Detect which cell encompasses the target text, then output its (x, y) center coordinate. 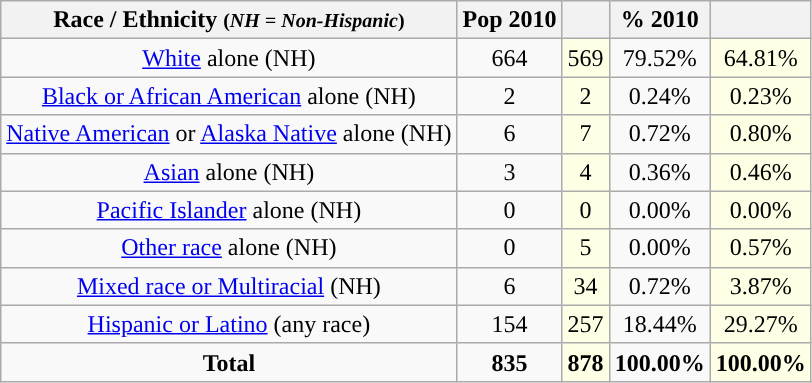
29.27% (760, 324)
Race / Ethnicity (NH = Non-Hispanic) (229, 20)
Asian alone (NH) (229, 172)
878 (586, 362)
64.81% (760, 58)
7 (586, 134)
34 (586, 286)
Mixed race or Multiracial (NH) (229, 286)
154 (510, 324)
5 (586, 248)
Native American or Alaska Native alone (NH) (229, 134)
4 (586, 172)
Pacific Islander alone (NH) (229, 210)
0.36% (660, 172)
White alone (NH) (229, 58)
Pop 2010 (510, 20)
0.80% (760, 134)
0.46% (760, 172)
0.57% (760, 248)
18.44% (660, 324)
Black or African American alone (NH) (229, 96)
Other race alone (NH) (229, 248)
3.87% (760, 286)
3 (510, 172)
835 (510, 362)
Hispanic or Latino (any race) (229, 324)
0.23% (760, 96)
% 2010 (660, 20)
Total (229, 362)
569 (586, 58)
0.24% (660, 96)
257 (586, 324)
664 (510, 58)
79.52% (660, 58)
